Find where the given text appears and provide that cell's center as [x, y] coordinate. 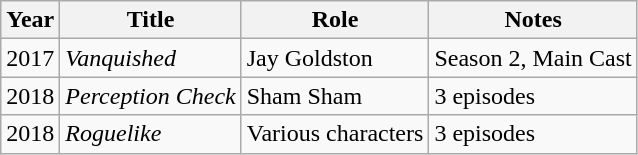
Perception Check [150, 96]
Season 2, Main Cast [533, 58]
Role [335, 20]
Title [150, 20]
Sham Sham [335, 96]
Various characters [335, 134]
Roguelike [150, 134]
Jay Goldston [335, 58]
2017 [30, 58]
Vanquished [150, 58]
Notes [533, 20]
Year [30, 20]
